Find where the given text appears and provide that cell's center as [x, y] coordinate. 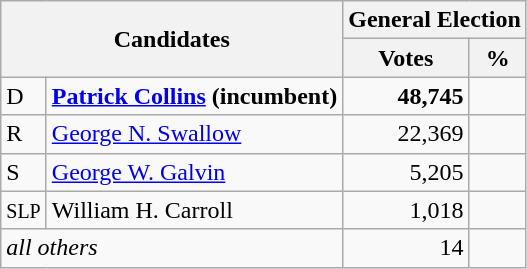
% [498, 58]
R [24, 134]
General Election [435, 20]
Candidates [172, 39]
14 [406, 248]
George W. Galvin [194, 172]
5,205 [406, 172]
S [24, 172]
SLP [24, 210]
1,018 [406, 210]
Patrick Collins (incumbent) [194, 96]
all others [172, 248]
Votes [406, 58]
22,369 [406, 134]
48,745 [406, 96]
George N. Swallow [194, 134]
D [24, 96]
William H. Carroll [194, 210]
